Output the [X, Y] coordinate of the center of the cell containing the given text.  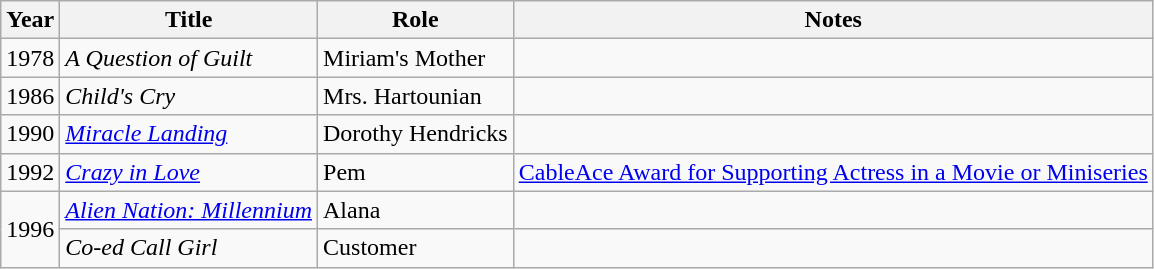
1986 [30, 96]
Customer [416, 248]
A Question of Guilt [189, 58]
CableAce Award for Supporting Actress in a Movie or Miniseries [833, 172]
Year [30, 20]
Miracle Landing [189, 134]
Pem [416, 172]
1978 [30, 58]
Title [189, 20]
Dorothy Hendricks [416, 134]
Mrs. Hartounian [416, 96]
Role [416, 20]
Alana [416, 210]
1996 [30, 229]
1992 [30, 172]
Alien Nation: Millennium [189, 210]
Crazy in Love [189, 172]
Miriam's Mother [416, 58]
1990 [30, 134]
Child's Cry [189, 96]
Notes [833, 20]
Co-ed Call Girl [189, 248]
